Provide the (X, Y) coordinate of the cell's center where the given text is located.  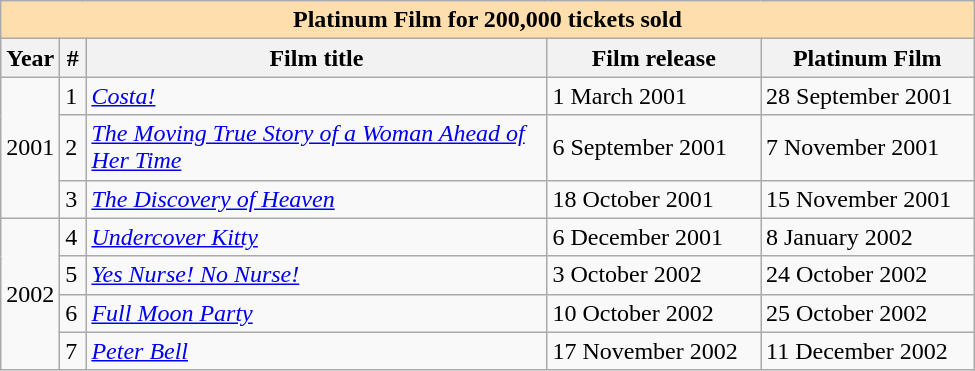
15 November 2001 (867, 199)
Yes Nurse! No Nurse! (316, 275)
4 (73, 237)
10 October 2002 (654, 313)
3 (73, 199)
The Discovery of Heaven (316, 199)
24 October 2002 (867, 275)
# (73, 58)
Costa! (316, 96)
Platinum Film for 200,000 tickets sold (488, 20)
25 October 2002 (867, 313)
18 October 2001 (654, 199)
Peter Bell (316, 351)
5 (73, 275)
11 December 2002 (867, 351)
Film title (316, 58)
Full Moon Party (316, 313)
The Moving True Story of a Woman Ahead of Her Time (316, 148)
6 (73, 313)
1 (73, 96)
28 September 2001 (867, 96)
2001 (30, 148)
Year (30, 58)
7 November 2001 (867, 148)
17 November 2002 (654, 351)
8 January 2002 (867, 237)
Platinum Film (867, 58)
Undercover Kitty (316, 237)
2 (73, 148)
6 September 2001 (654, 148)
2002 (30, 294)
7 (73, 351)
Film release (654, 58)
3 October 2002 (654, 275)
6 December 2001 (654, 237)
1 March 2001 (654, 96)
